Return (X, Y) of the center of cell containing provided text 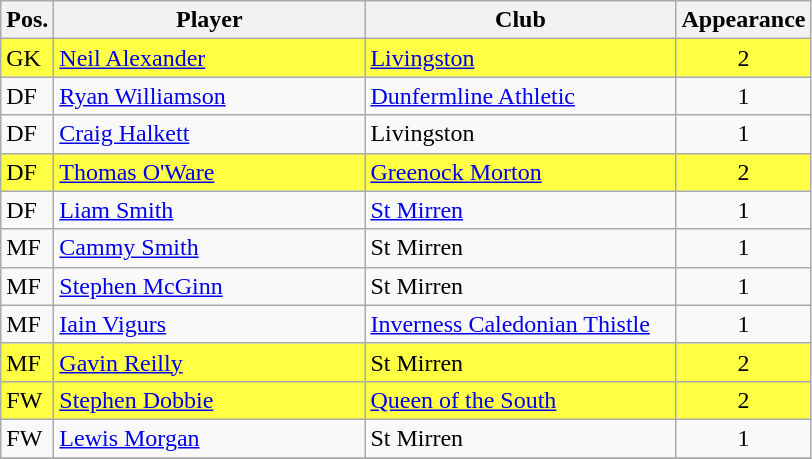
Stephen McGinn (210, 286)
Thomas O'Ware (210, 172)
Neil Alexander (210, 58)
Inverness Caledonian Thistle (520, 324)
Club (520, 20)
Lewis Morgan (210, 438)
Stephen Dobbie (210, 400)
Cammy Smith (210, 248)
Craig Halkett (210, 134)
GK (28, 58)
Appearance (744, 20)
Pos. (28, 20)
Queen of the South (520, 400)
Iain Vigurs (210, 324)
Liam Smith (210, 210)
Ryan Williamson (210, 96)
Dunfermline Athletic (520, 96)
Gavin Reilly (210, 362)
Greenock Morton (520, 172)
Player (210, 20)
